For the text-containing cell, return its midpoint in (x, y) coordinate format. 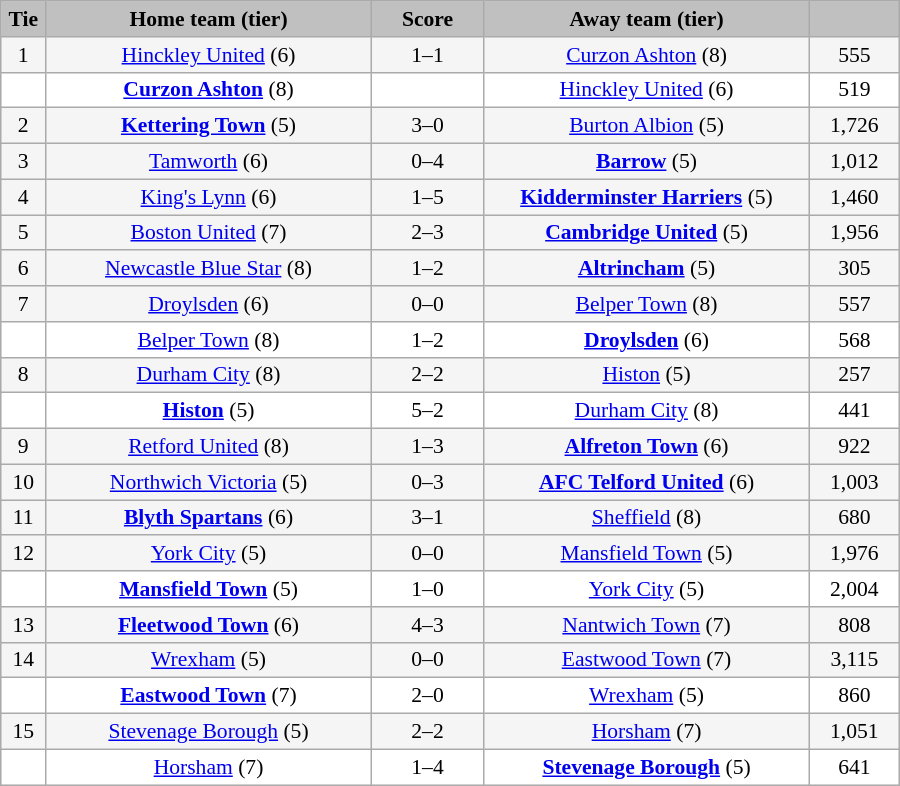
Kettering Town (5) (209, 126)
257 (854, 375)
Cambridge United (5) (647, 233)
Barrow (5) (647, 162)
AFC Telford United (6) (647, 482)
3–0 (427, 126)
641 (854, 767)
13 (24, 625)
Nantwich Town (7) (647, 625)
Alfreton Town (6) (647, 447)
1–0 (427, 589)
Boston United (7) (209, 233)
305 (854, 269)
1,051 (854, 732)
1,012 (854, 162)
1–3 (427, 447)
Burton Albion (5) (647, 126)
568 (854, 340)
Score (427, 19)
Blyth Spartans (6) (209, 518)
3 (24, 162)
Tamworth (6) (209, 162)
9 (24, 447)
1–5 (427, 197)
10 (24, 482)
2–3 (427, 233)
860 (854, 696)
Retford United (8) (209, 447)
1–1 (427, 55)
14 (24, 660)
Tie (24, 19)
15 (24, 732)
1 (24, 55)
1–4 (427, 767)
922 (854, 447)
0–3 (427, 482)
4 (24, 197)
1,976 (854, 554)
680 (854, 518)
3,115 (854, 660)
7 (24, 304)
1,956 (854, 233)
2,004 (854, 589)
Fleetwood Town (6) (209, 625)
4–3 (427, 625)
Newcastle Blue Star (8) (209, 269)
0–4 (427, 162)
12 (24, 554)
Kidderminster Harriers (5) (647, 197)
Northwich Victoria (5) (209, 482)
519 (854, 90)
557 (854, 304)
555 (854, 55)
3–1 (427, 518)
1,460 (854, 197)
2 (24, 126)
Altrincham (5) (647, 269)
1,726 (854, 126)
8 (24, 375)
Home team (tier) (209, 19)
6 (24, 269)
5 (24, 233)
King's Lynn (6) (209, 197)
1,003 (854, 482)
2–0 (427, 696)
441 (854, 411)
11 (24, 518)
Away team (tier) (647, 19)
5–2 (427, 411)
808 (854, 625)
Sheffield (8) (647, 518)
